Return [X, Y] of the center of cell containing provided text 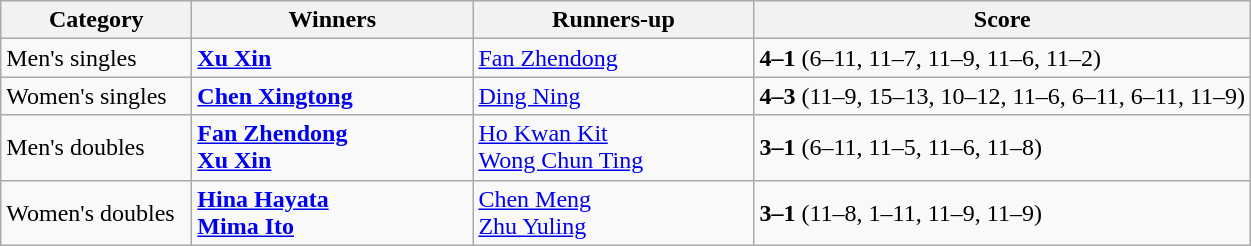
Fan Zhendong [614, 58]
Chen Xingtong [332, 96]
Men's doubles [96, 148]
Ho Kwan Kit Wong Chun Ting [614, 148]
Ding Ning [614, 96]
Fan Zhendong Xu Xin [332, 148]
4–3 (11–9, 15–13, 10–12, 11–6, 6–11, 6–11, 11–9) [1002, 96]
Chen Meng Zhu Yuling [614, 212]
Winners [332, 20]
Women's doubles [96, 212]
Runners-up [614, 20]
Women's singles [96, 96]
Hina Hayata Mima Ito [332, 212]
Men's singles [96, 58]
3–1 (11–8, 1–11, 11–9, 11–9) [1002, 212]
Score [1002, 20]
Category [96, 20]
4–1 (6–11, 11–7, 11–9, 11–6, 11–2) [1002, 58]
3–1 (6–11, 11–5, 11–6, 11–8) [1002, 148]
Xu Xin [332, 58]
